From the cell containing the given text, extract its center point as [X, Y] coordinate. 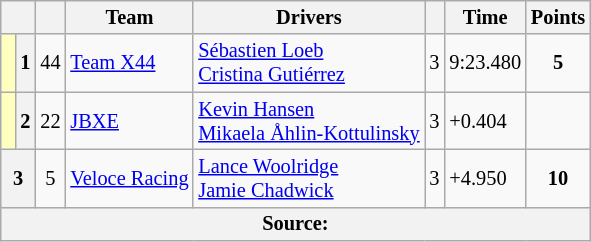
+0.404 [485, 121]
Veloce Racing [129, 178]
Kevin Hansen Mikaela Åhlin-Kottulinsky [308, 121]
+4.950 [485, 178]
Team [129, 17]
10 [558, 178]
JBXE [129, 121]
1 [26, 63]
2 [26, 121]
Points [558, 17]
Drivers [308, 17]
44 [50, 63]
Team X44 [129, 63]
Source: [296, 224]
9:23.480 [485, 63]
Time [485, 17]
Sébastien Loeb Cristina Gutiérrez [308, 63]
Lance Woolridge Jamie Chadwick [308, 178]
22 [50, 121]
